Determine the [x, y] coordinate at the center of the cell enclosing the given text.  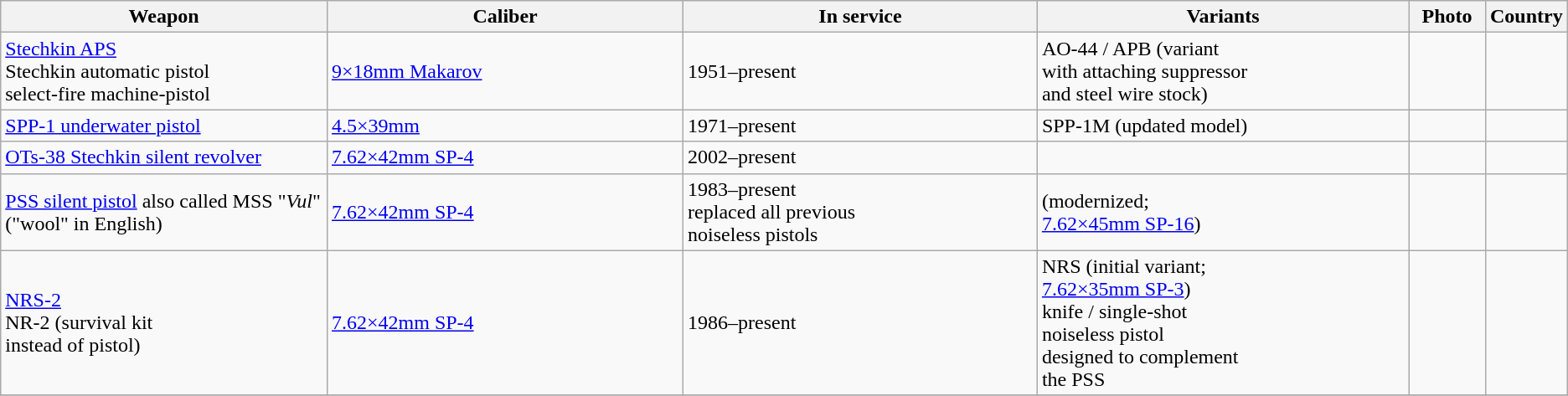
SPP-1M (updated model) [1223, 126]
Country [1526, 17]
NRS (initial variant;7.62×35mm SP-3)knife / single-shotnoiseless pistoldesigned to complement the PSS [1223, 323]
Weapon [164, 17]
Caliber [506, 17]
Photo [1447, 17]
Variants [1223, 17]
PSS silent pistol also called MSS "Vul"("wool" in English) [164, 212]
4.5×39mm [506, 126]
1951–present [861, 71]
1971–present [861, 126]
SPP-1 underwater pistol [164, 126]
OTs-38 Stechkin silent revolver [164, 157]
9×18mm Makarov [506, 71]
2002–present [861, 157]
AO-44 / APB (variantwith attaching suppressorand steel wire stock) [1223, 71]
NRS-2NR-2 (survival kitinstead of pistol) [164, 323]
Stechkin APSStechkin automatic pistolselect-fire machine-pistol [164, 71]
(modernized;7.62×45mm SP-16) [1223, 212]
In service [861, 17]
1983–presentreplaced all previousnoiseless pistols [861, 212]
1986–present [861, 323]
